Pinpoint the cell where the given text exists, returning its (X, Y) midpoint coordinate. 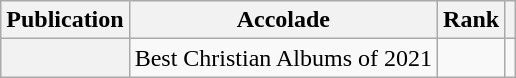
Best Christian Albums of 2021 (283, 58)
Publication (65, 20)
Rank (472, 20)
Accolade (283, 20)
